Pinpoint the cell where the given text exists, returning its [X, Y] midpoint coordinate. 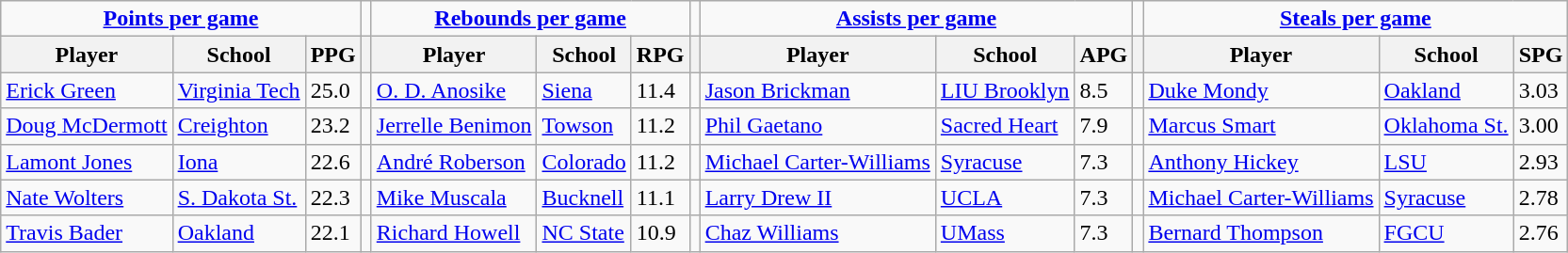
Marcus Smart [1261, 126]
Travis Bader [87, 233]
Richard Howell [454, 233]
S. Dakota St. [239, 198]
22.6 [333, 162]
7.9 [1104, 126]
Larry Drew II [817, 198]
APG [1104, 55]
Bucknell [584, 198]
25.0 [333, 90]
Chaz Williams [817, 233]
Phil Gaetano [817, 126]
11.4 [660, 90]
3.03 [1541, 90]
Colorado [584, 162]
2.93 [1541, 162]
Sacred Heart [1005, 126]
UCLA [1005, 198]
FGCU [1447, 233]
23.2 [333, 126]
LSU [1447, 162]
André Roberson [454, 162]
UMass [1005, 233]
Jerrelle Benimon [454, 126]
Lamont Jones [87, 162]
Creighton [239, 126]
Mike Muscala [454, 198]
22.3 [333, 198]
Bernard Thompson [1261, 233]
8.5 [1104, 90]
Nate Wolters [87, 198]
Oklahoma St. [1447, 126]
Assists per game [916, 19]
Points per game [181, 19]
Erick Green [87, 90]
Jason Brickman [817, 90]
Iona [239, 162]
2.78 [1541, 198]
LIU Brooklyn [1005, 90]
3.00 [1541, 126]
Steals per game [1356, 19]
SPG [1541, 55]
11.1 [660, 198]
Towson [584, 126]
NC State [584, 233]
Siena [584, 90]
Anthony Hickey [1261, 162]
Duke Mondy [1261, 90]
Doug McDermott [87, 126]
O. D. Anosike [454, 90]
RPG [660, 55]
2.76 [1541, 233]
PPG [333, 55]
Virginia Tech [239, 90]
Rebounds per game [530, 19]
10.9 [660, 233]
22.1 [333, 233]
